Identify which cell holds the provided text, then report its (x, y) central coordinate. 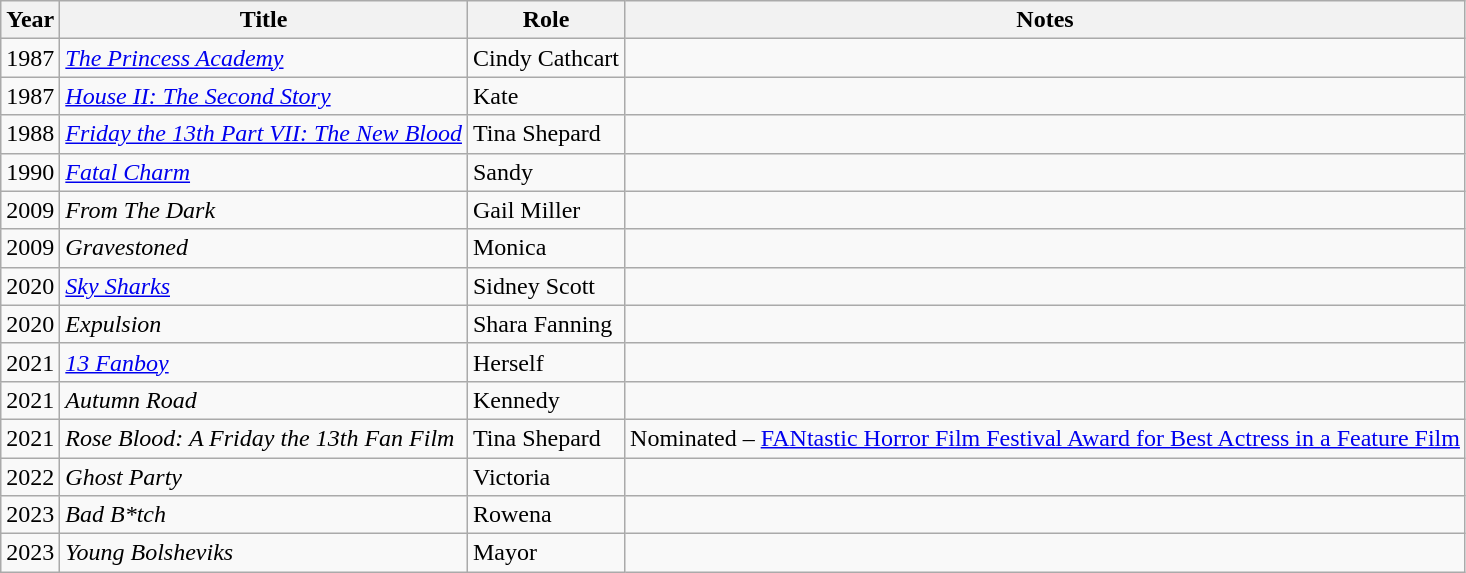
Gravestoned (264, 248)
Notes (1046, 20)
Fatal Charm (264, 172)
Sidney Scott (546, 286)
Victoria (546, 477)
Kennedy (546, 400)
House II: The Second Story (264, 96)
Cindy Cathcart (546, 58)
2022 (30, 477)
Rose Blood: A Friday the 13th Fan Film (264, 438)
Year (30, 20)
Expulsion (264, 324)
Shara Fanning (546, 324)
Gail Miller (546, 210)
Ghost Party (264, 477)
Sandy (546, 172)
1990 (30, 172)
1988 (30, 134)
The Princess Academy (264, 58)
From The Dark (264, 210)
Kate (546, 96)
Herself (546, 362)
Autumn Road (264, 400)
Title (264, 20)
Nominated – FANtastic Horror Film Festival Award for Best Actress in a Feature Film (1046, 438)
Friday the 13th Part VII: The New Blood (264, 134)
Sky Sharks (264, 286)
Rowena (546, 515)
Role (546, 20)
Bad B*tch (264, 515)
Monica (546, 248)
13 Fanboy (264, 362)
Mayor (546, 553)
Young Bolsheviks (264, 553)
